From the cell containing the given text, extract its center point as (X, Y) coordinate. 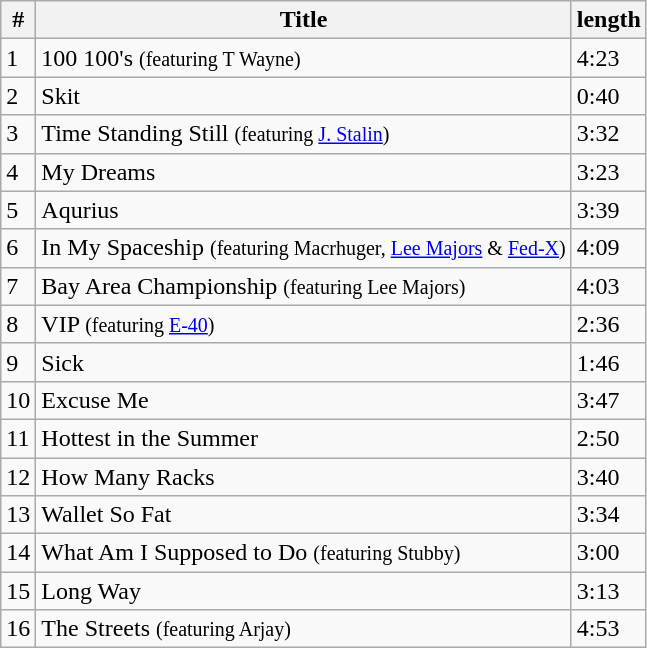
3:47 (608, 400)
11 (18, 438)
4:53 (608, 629)
VIP (featuring E-40) (304, 324)
7 (18, 286)
3:39 (608, 210)
Excuse Me (304, 400)
13 (18, 515)
15 (18, 591)
My Dreams (304, 172)
6 (18, 248)
4:23 (608, 58)
Title (304, 20)
1:46 (608, 362)
Long Way (304, 591)
Bay Area Championship (featuring Lee Majors) (304, 286)
# (18, 20)
16 (18, 629)
5 (18, 210)
Aqurius (304, 210)
The Streets (featuring Arjay) (304, 629)
Wallet So Fat (304, 515)
9 (18, 362)
3:40 (608, 477)
Skit (304, 96)
How Many Racks (304, 477)
3:13 (608, 591)
10 (18, 400)
12 (18, 477)
3:32 (608, 134)
1 (18, 58)
Sick (304, 362)
4 (18, 172)
2 (18, 96)
Hottest in the Summer (304, 438)
8 (18, 324)
2:36 (608, 324)
In My Spaceship (featuring Macrhuger, Lee Majors & Fed-X) (304, 248)
2:50 (608, 438)
3 (18, 134)
0:40 (608, 96)
3:00 (608, 553)
3:34 (608, 515)
Time Standing Still (featuring J. Stalin) (304, 134)
What Am I Supposed to Do (featuring Stubby) (304, 553)
14 (18, 553)
4:09 (608, 248)
length (608, 20)
4:03 (608, 286)
100 100's (featuring T Wayne) (304, 58)
3:23 (608, 172)
